Capture the cell that displays the provided text and extract its [X, Y] central coordinate. 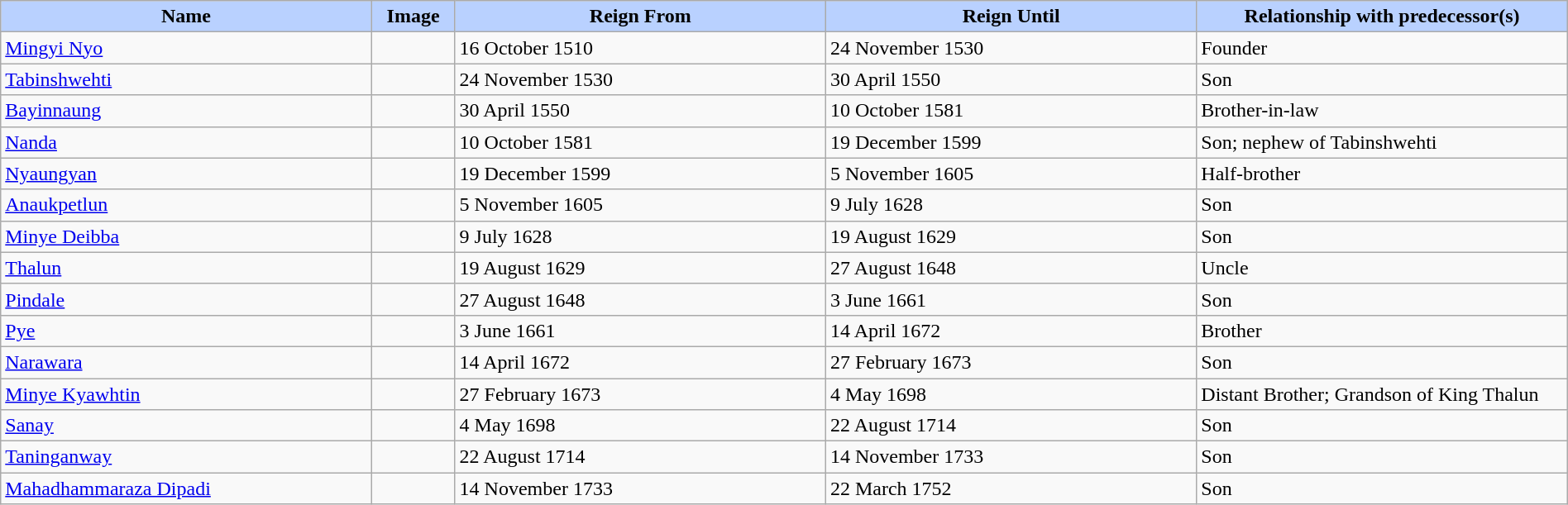
Son; nephew of Tabinshwehti [1382, 142]
Tabinshwehti [186, 79]
Anaukpetlun [186, 205]
Narawara [186, 362]
Nyaungyan [186, 174]
Half-brother [1382, 174]
Brother [1382, 331]
Minye Kyawhtin [186, 394]
22 March 1752 [1011, 488]
Reign Until [1011, 17]
Pindale [186, 299]
Taninganway [186, 457]
16 October 1510 [640, 48]
Relationship with predecessor(s) [1382, 17]
Pye [186, 331]
Image [414, 17]
Mingyi Nyo [186, 48]
Sanay [186, 426]
Minye Deibba [186, 236]
Uncle [1382, 268]
Name [186, 17]
Brother-in-law [1382, 111]
Reign From [640, 17]
Founder [1382, 48]
Thalun [186, 268]
Mahadhammaraza Dipadi [186, 488]
Bayinnaung [186, 111]
Nanda [186, 142]
Distant Brother; Grandson of King Thalun [1382, 394]
